From the cell containing the given text, extract its center point as (x, y) coordinate. 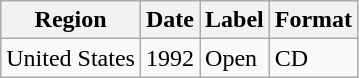
Open (235, 58)
Format (313, 20)
Region (71, 20)
CD (313, 58)
1992 (170, 58)
United States (71, 58)
Date (170, 20)
Label (235, 20)
